Return the (x, y) coordinate for the center point of the cell that contains the specified text.  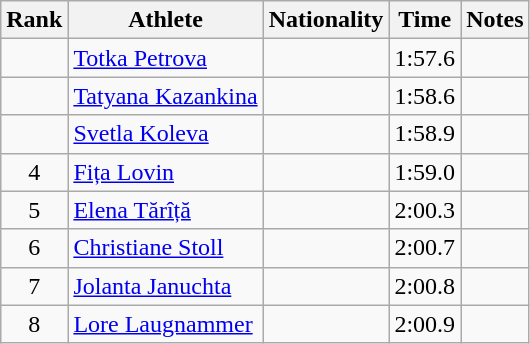
2:00.9 (425, 324)
8 (34, 324)
Athlete (166, 20)
1:58.6 (425, 96)
Lore Laugnammer (166, 324)
Christiane Stoll (166, 248)
Tatyana Kazankina (166, 96)
1:57.6 (425, 58)
Rank (34, 20)
2:00.3 (425, 210)
2:00.7 (425, 248)
Fița Lovin (166, 172)
6 (34, 248)
2:00.8 (425, 286)
Elena Tărîță (166, 210)
Notes (495, 20)
Totka Petrova (166, 58)
Nationality (326, 20)
1:59.0 (425, 172)
5 (34, 210)
7 (34, 286)
1:58.9 (425, 134)
Svetla Koleva (166, 134)
Jolanta Januchta (166, 286)
Time (425, 20)
4 (34, 172)
